Capture the cell that displays the provided text and extract its (x, y) central coordinate. 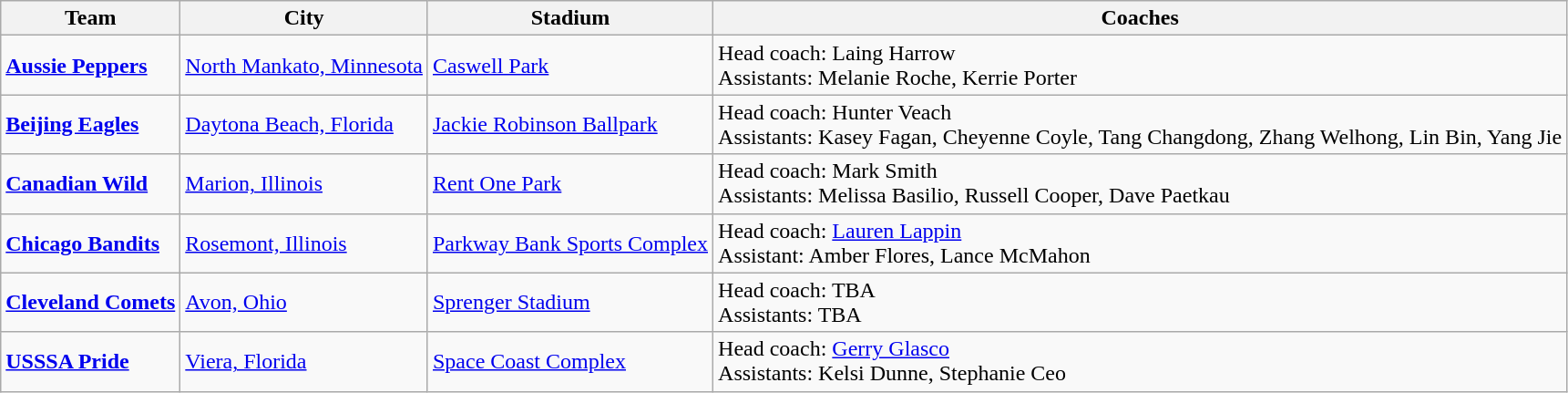
Canadian Wild (91, 184)
Avon, Ohio (304, 303)
USSSA Pride (91, 361)
Marion, Illinois (304, 184)
Rent One Park (570, 184)
Head coach: Mark Smith Assistants: Melissa Basilio, Russell Cooper, Dave Paetkau (1141, 184)
Coaches (1141, 18)
Aussie Peppers (91, 66)
Viera, Florida (304, 361)
Head coach: Laing Harrow Assistants: Melanie Roche, Kerrie Porter (1141, 66)
Cleveland Comets (91, 303)
Rosemont, Illinois (304, 243)
Chicago Bandits (91, 243)
Daytona Beach, Florida (304, 124)
City (304, 18)
Beijing Eagles (91, 124)
Team (91, 18)
North Mankato, Minnesota (304, 66)
Jackie Robinson Ballpark (570, 124)
Head coach: TBA Assistants: TBA (1141, 303)
Space Coast Complex (570, 361)
Head coach: Lauren Lappin Assistant: Amber Flores, Lance McMahon (1141, 243)
Stadium (570, 18)
Caswell Park (570, 66)
Head coach: Gerry Glasco Assistants: Kelsi Dunne, Stephanie Ceo (1141, 361)
Parkway Bank Sports Complex (570, 243)
Head coach: Hunter Veach Assistants: Kasey Fagan, Cheyenne Coyle, Tang Changdong, Zhang Welhong, Lin Bin, Yang Jie (1141, 124)
Sprenger Stadium (570, 303)
